Pinpoint the cell where the given text exists, returning its [x, y] midpoint coordinate. 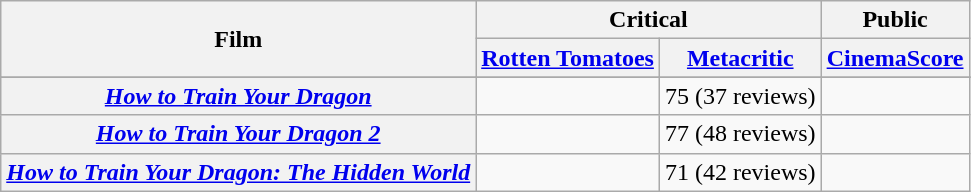
Rotten Tomatoes [568, 58]
How to Train Your Dragon [238, 96]
CinemaScore [895, 58]
Film [238, 39]
Critical [648, 20]
Public [895, 20]
71 (42 reviews) [740, 172]
Metacritic [740, 58]
How to Train Your Dragon: The Hidden World [238, 172]
77 (48 reviews) [740, 134]
75 (37 reviews) [740, 96]
How to Train Your Dragon 2 [238, 134]
